Capture the cell that displays the provided text and extract its [x, y] central coordinate. 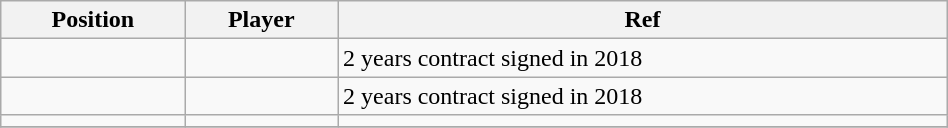
Player [262, 20]
Position [93, 20]
Ref [643, 20]
